Extract the (x, y) coordinate from the center of the cell holding the provided text.  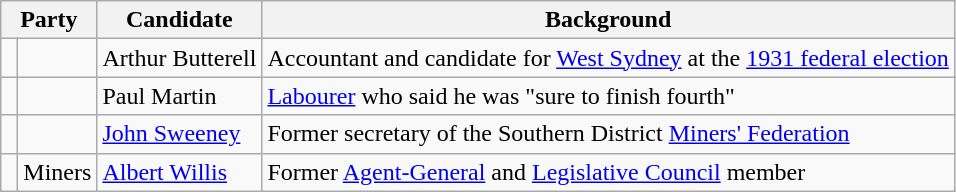
Former secretary of the Southern District Miners' Federation (608, 134)
Background (608, 20)
Paul Martin (180, 96)
Party (49, 20)
Labourer who said he was "sure to finish fourth" (608, 96)
John Sweeney (180, 134)
Accountant and candidate for West Sydney at the 1931 federal election (608, 58)
Arthur Butterell (180, 58)
Former Agent-General and Legislative Council member (608, 172)
Candidate (180, 20)
Miners (58, 172)
Albert Willis (180, 172)
